Determine the (X, Y) coordinate at the center of the cell enclosing the given text.  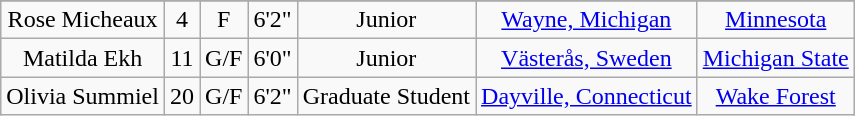
4 (182, 20)
Michigan State (776, 58)
Dayville, Connecticut (587, 96)
Graduate Student (386, 96)
F (224, 20)
Minnesota (776, 20)
Rose Micheaux (83, 20)
11 (182, 58)
Wake Forest (776, 96)
Västerås, Sweden (587, 58)
20 (182, 96)
Wayne, Michigan (587, 20)
6'0" (272, 58)
Matilda Ekh (83, 58)
Olivia Summiel (83, 96)
